Locate the cell with the specified text and output its (x, y) center coordinate. 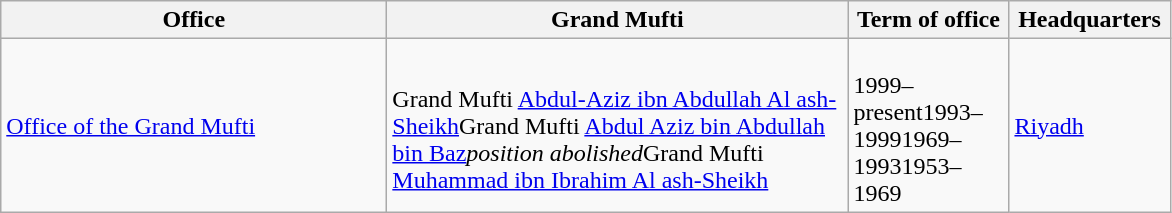
Term of office (928, 20)
Office of the Grand Mufti (194, 126)
1999–present1993–19991969–19931953–1969 (928, 126)
Headquarters (1090, 20)
Office (194, 20)
Riyadh (1090, 126)
Grand Mufti (618, 20)
